For the text-containing cell, return its midpoint in [X, Y] coordinate format. 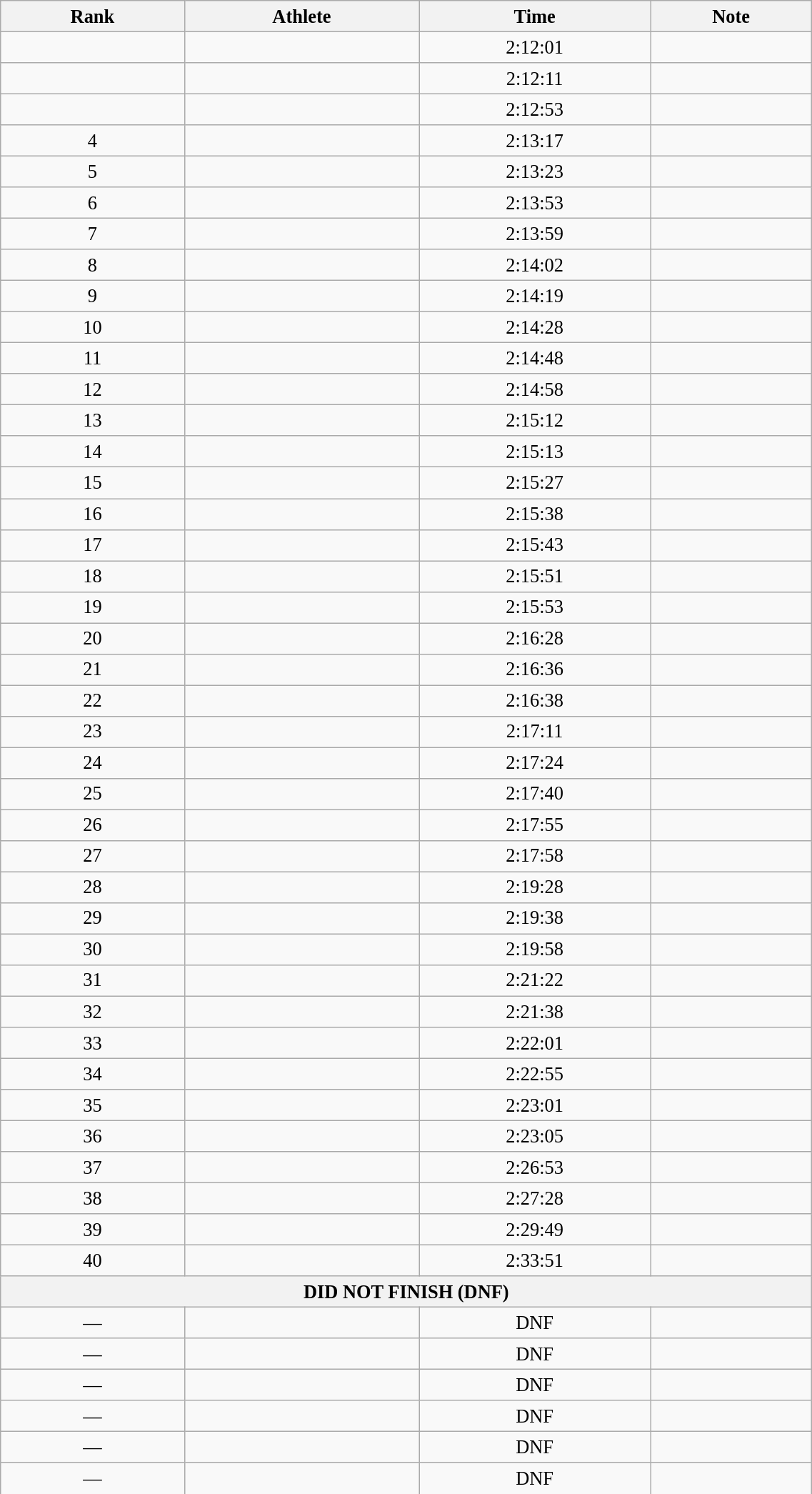
18 [93, 576]
2:13:23 [535, 171]
2:12:01 [535, 47]
Time [535, 16]
2:23:05 [535, 1136]
5 [93, 171]
32 [93, 1012]
2:14:28 [535, 327]
27 [93, 856]
2:14:19 [535, 296]
2:22:01 [535, 1042]
28 [93, 887]
19 [93, 607]
Athlete [301, 16]
20 [93, 638]
2:15:13 [535, 452]
13 [93, 420]
30 [93, 950]
4 [93, 141]
2:13:17 [535, 141]
Note [731, 16]
2:17:11 [535, 732]
2:16:36 [535, 669]
35 [93, 1105]
6 [93, 203]
8 [93, 265]
2:19:58 [535, 950]
12 [93, 389]
22 [93, 700]
2:21:38 [535, 1012]
37 [93, 1167]
2:26:53 [535, 1167]
2:14:58 [535, 389]
23 [93, 732]
2:17:55 [535, 825]
7 [93, 234]
2:19:38 [535, 918]
34 [93, 1074]
2:15:53 [535, 607]
2:12:53 [535, 109]
2:33:51 [535, 1260]
36 [93, 1136]
2:17:58 [535, 856]
2:14:02 [535, 265]
2:15:12 [535, 420]
2:16:28 [535, 638]
21 [93, 669]
29 [93, 918]
2:17:24 [535, 762]
2:29:49 [535, 1230]
24 [93, 762]
9 [93, 296]
2:23:01 [535, 1105]
2:12:11 [535, 78]
2:21:22 [535, 980]
15 [93, 483]
2:15:27 [535, 483]
26 [93, 825]
38 [93, 1198]
DID NOT FINISH (DNF) [406, 1292]
2:13:53 [535, 203]
2:19:28 [535, 887]
14 [93, 452]
2:13:59 [535, 234]
2:27:28 [535, 1198]
2:16:38 [535, 700]
2:22:55 [535, 1074]
2:15:51 [535, 576]
10 [93, 327]
25 [93, 794]
31 [93, 980]
33 [93, 1042]
39 [93, 1230]
Rank [93, 16]
2:15:38 [535, 514]
17 [93, 545]
16 [93, 514]
40 [93, 1260]
11 [93, 358]
2:17:40 [535, 794]
2:15:43 [535, 545]
2:14:48 [535, 358]
